Extract the (x, y) coordinate from the center of the cell holding the provided text.  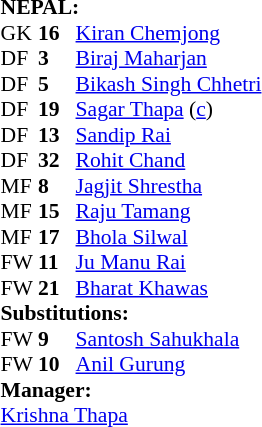
GK (20, 33)
Santosh Sahukhala (169, 339)
Rohit Chand (169, 161)
Bhola Silwal (169, 237)
Bikash Singh Chhetri (169, 84)
Sagar Thapa (c) (169, 109)
Substitutions: (132, 313)
9 (57, 339)
15 (57, 211)
5 (57, 84)
Sandip Rai (169, 135)
13 (57, 135)
Biraj Maharjan (169, 59)
Manager: (132, 390)
10 (57, 365)
8 (57, 186)
3 (57, 59)
Ju Manu Rai (169, 263)
Jagjit Shrestha (169, 186)
32 (57, 161)
Anil Gurung (169, 365)
21 (57, 288)
16 (57, 33)
17 (57, 237)
Raju Tamang (169, 211)
Bharat Khawas (169, 288)
11 (57, 263)
19 (57, 109)
Kiran Chemjong (169, 33)
